From the cell containing the given text, extract its center point as (x, y) coordinate. 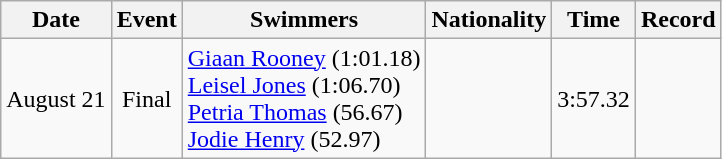
Final (146, 98)
Record (678, 20)
Time (594, 20)
Date (56, 20)
3:57.32 (594, 98)
Giaan Rooney (1:01.18)Leisel Jones (1:06.70)Petria Thomas (56.67)Jodie Henry (52.97) (304, 98)
August 21 (56, 98)
Nationality (489, 20)
Event (146, 20)
Swimmers (304, 20)
